Detect which cell encompasses the target text, then output its [x, y] center coordinate. 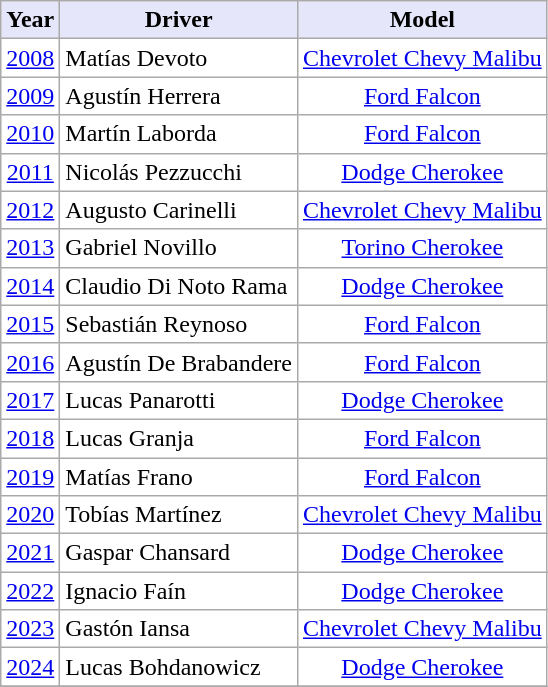
2023 [30, 629]
2020 [30, 515]
2014 [30, 286]
Year [30, 20]
Tobías Martínez [179, 515]
2011 [30, 172]
2010 [30, 134]
Driver [179, 20]
2013 [30, 248]
Ignacio Faín [179, 591]
2019 [30, 477]
2017 [30, 400]
Matías Frano [179, 477]
Gaspar Chansard [179, 553]
2018 [30, 438]
Nicolás Pezzucchi [179, 172]
Lucas Granja [179, 438]
2012 [30, 210]
Lucas Bohdanowicz [179, 667]
Torino Cherokee [422, 248]
Lucas Panarotti [179, 400]
2015 [30, 324]
Sebastián Reynoso [179, 324]
Martín Laborda [179, 134]
Matías Devoto [179, 58]
Agustín De Brabandere [179, 362]
Gastón Iansa [179, 629]
2016 [30, 362]
Claudio Di Noto Rama [179, 286]
Agustín Herrera [179, 96]
2021 [30, 553]
2022 [30, 591]
Model [422, 20]
Gabriel Novillo [179, 248]
2009 [30, 96]
2008 [30, 58]
2024 [30, 667]
Augusto Carinelli [179, 210]
